Identify which cell holds the provided text, then report its [x, y] central coordinate. 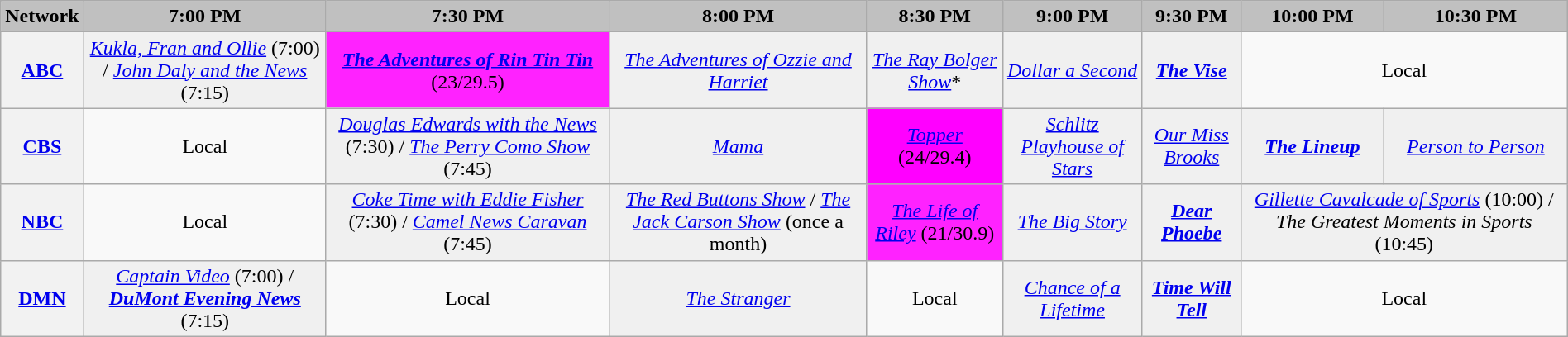
The Adventures of Rin Tin Tin (23/29.5) [467, 70]
The Ray Bolger Show* [935, 70]
Person to Person [1476, 146]
CBS [42, 146]
Gillette Cavalcade of Sports (10:00) / The Greatest Moments in Sports (10:45) [1404, 222]
The Lineup [1312, 146]
Kukla, Fran and Ollie (7:00) / John Daly and the News (7:15) [205, 70]
Coke Time with Eddie Fisher (7:30) / Camel News Caravan (7:45) [467, 222]
Mama [739, 146]
9:00 PM [1072, 17]
The Vise [1191, 70]
Network [42, 17]
10:30 PM [1476, 17]
The Big Story [1072, 222]
Dollar a Second [1072, 70]
8:30 PM [935, 17]
7:30 PM [467, 17]
The Life of Riley (21/30.9) [935, 222]
Chance of a Lifetime [1072, 298]
NBC [42, 222]
The Stranger [739, 298]
10:00 PM [1312, 17]
Douglas Edwards with the News (7:30) / The Perry Como Show (7:45) [467, 146]
9:30 PM [1191, 17]
DMN [42, 298]
Dear Phoebe [1191, 222]
Topper (24/29.4) [935, 146]
7:00 PM [205, 17]
Captain Video (7:00) / DuMont Evening News (7:15) [205, 298]
8:00 PM [739, 17]
The Adventures of Ozzie and Harriet [739, 70]
Our Miss Brooks [1191, 146]
ABC [42, 70]
Time Will Tell [1191, 298]
Schlitz Playhouse of Stars [1072, 146]
The Red Buttons Show / The Jack Carson Show (once a month) [739, 222]
